From the cell containing the given text, extract its center point as [x, y] coordinate. 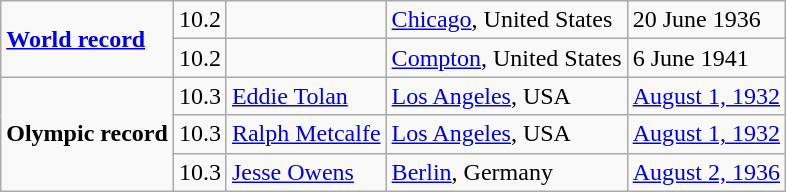
Eddie Tolan [306, 96]
Ralph Metcalfe [306, 134]
6 June 1941 [706, 58]
Chicago, United States [506, 20]
World record [88, 39]
Jesse Owens [306, 172]
20 June 1936 [706, 20]
Berlin, Germany [506, 172]
August 2, 1936 [706, 172]
Olympic record [88, 134]
Compton, United States [506, 58]
